Search for the cell housing the specified text and yield its (x, y) center coordinate. 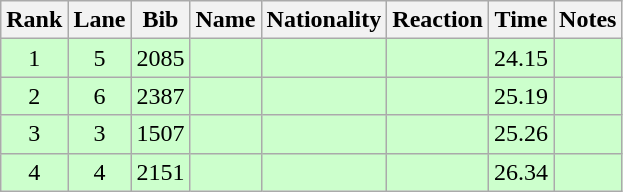
Bib (160, 20)
2387 (160, 96)
25.19 (520, 96)
Time (520, 20)
Notes (588, 20)
Nationality (324, 20)
24.15 (520, 58)
Name (226, 20)
2 (34, 96)
1 (34, 58)
Lane (100, 20)
2151 (160, 172)
Reaction (438, 20)
Rank (34, 20)
5 (100, 58)
2085 (160, 58)
26.34 (520, 172)
6 (100, 96)
25.26 (520, 134)
1507 (160, 134)
